Output the (X, Y) coordinate of the center of the cell containing the given text.  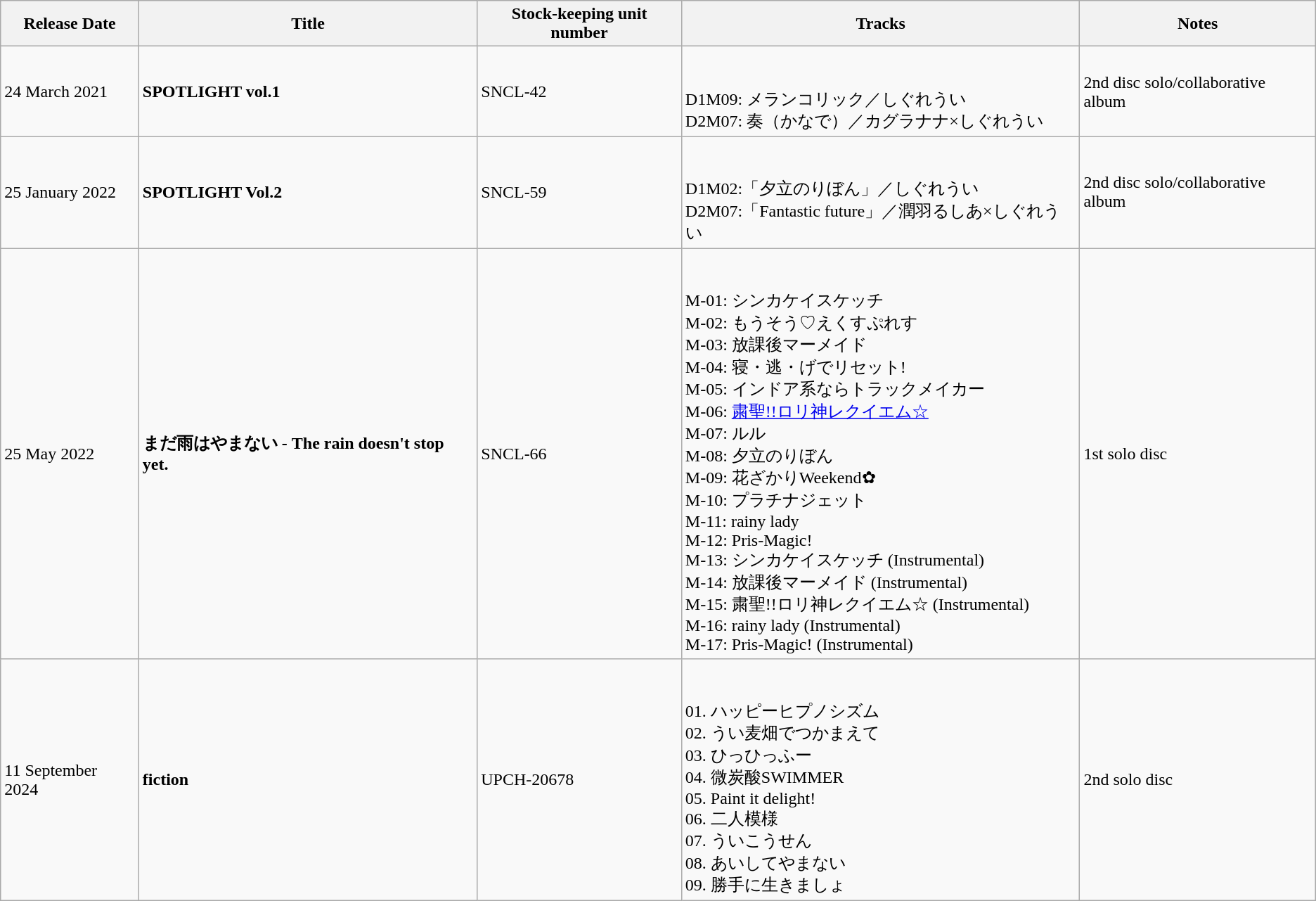
まだ雨はやまない - The rain doesn't stop yet. (308, 453)
1st solo disc (1198, 453)
11 September 2024 (70, 779)
2nd solo disc (1198, 779)
UPCH-20678 (579, 779)
SNCL-42 (579, 91)
D1M09: メランコリック／しぐれうい D2M07: 奏（かなで）／カグラナナ×しぐれうい (880, 91)
Stock-keeping unit number (579, 24)
SPOTLIGHT vol.1 (308, 91)
SPOTLIGHT Vol.2 (308, 193)
Tracks (880, 24)
fiction (308, 779)
25 May 2022 (70, 453)
SNCL-66 (579, 453)
25 January 2022 (70, 193)
Release Date (70, 24)
Title (308, 24)
D1M02:「夕立のりぼん」／しぐれうい D2M07:「Fantastic future」／潤羽るしあ×しぐれうい (880, 193)
SNCL-59 (579, 193)
Notes (1198, 24)
01. ハッピーヒプノシズム 02. うい麦畑でつかまえて 03. ひっひっふー 04. 微炭酸SWIMMER 05. Paint it delight! 06. 二人模様 07. ういこうせん 08. あいしてやまない 09. 勝手に生きましょ (880, 779)
24 March 2021 (70, 91)
